Return the [x, y] coordinate for the center point of the cell that contains the specified text.  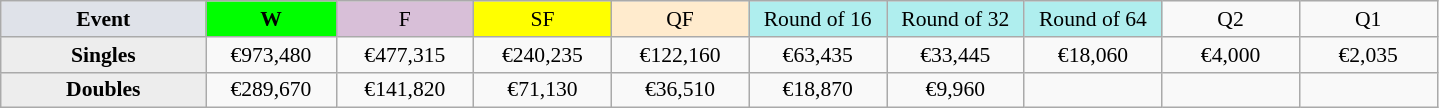
€18,060 [1093, 55]
€33,445 [955, 55]
€36,510 [680, 90]
Event [104, 19]
€141,820 [405, 90]
€240,235 [543, 55]
€122,160 [680, 55]
Q1 [1368, 19]
€2,035 [1368, 55]
Singles [104, 55]
€71,130 [543, 90]
Round of 16 [818, 19]
€18,870 [818, 90]
€477,315 [405, 55]
F [405, 19]
€4,000 [1231, 55]
SF [543, 19]
Round of 32 [955, 19]
€289,670 [271, 90]
Q2 [1231, 19]
€973,480 [271, 55]
€9,960 [955, 90]
W [271, 19]
Round of 64 [1093, 19]
QF [680, 19]
€63,435 [818, 55]
Doubles [104, 90]
